Detect which cell encompasses the target text, then output its (X, Y) center coordinate. 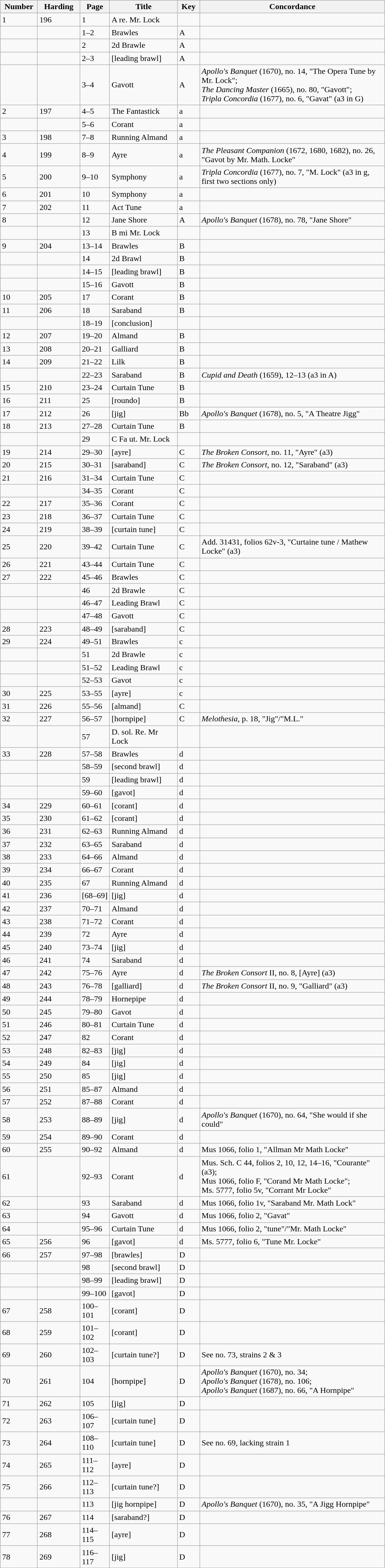
262 (59, 1403)
52 (19, 1037)
268 (59, 1535)
254 (59, 1137)
234 (59, 870)
224 (59, 642)
70–71 (95, 909)
255 (59, 1150)
36–37 (95, 516)
219 (59, 529)
1–2 (95, 33)
85 (95, 1076)
44 (19, 934)
[saraband?] (144, 1517)
59–60 (95, 792)
Ms. 5777, folio 6, "Tune Mr. Locke" (293, 1242)
14–15 (95, 272)
38 (19, 857)
Galliard (144, 349)
208 (59, 349)
58 (19, 1120)
15 (19, 387)
80–81 (95, 1024)
4–5 (95, 111)
71 (19, 1403)
95–96 (95, 1229)
23–24 (95, 387)
66 (19, 1254)
56 (19, 1089)
48 (19, 986)
228 (59, 754)
64–66 (95, 857)
112–113 (95, 1487)
22 (19, 504)
253 (59, 1120)
[roundo] (144, 400)
73–74 (95, 947)
69 (19, 1355)
50 (19, 1012)
34 (19, 805)
205 (59, 297)
206 (59, 310)
240 (59, 947)
9 (19, 246)
Act Tune (144, 207)
246 (59, 1024)
39 (19, 870)
Lilk (144, 362)
214 (59, 452)
46–47 (95, 603)
200 (59, 177)
233 (59, 857)
54 (19, 1063)
98 (95, 1267)
5 (19, 177)
114 (95, 1517)
248 (59, 1050)
60 (19, 1150)
Apollo's Banquet (1670), no. 35, "A Jigg Hornpipe" (293, 1504)
108–110 (95, 1443)
18–19 (95, 323)
8 (19, 220)
53 (19, 1050)
Concordance (293, 7)
264 (59, 1443)
222 (59, 577)
87–88 (95, 1102)
232 (59, 844)
231 (59, 831)
82–83 (95, 1050)
The Fantastick (144, 111)
211 (59, 400)
32 (19, 719)
76 (19, 1517)
The Broken Consort II, no. 8, [Ayre] (a3) (293, 973)
Apollo's Banquet (1678), no. 5, "A Theatre Jigg" (293, 414)
227 (59, 719)
36 (19, 831)
See no. 69, lacking strain 1 (293, 1443)
See no. 73, strains 2 & 3 (293, 1355)
198 (59, 137)
16 (19, 400)
Jane Shore (144, 220)
213 (59, 426)
64 (19, 1229)
Cupid and Death (1659), 12–13 (a3 in A) (293, 375)
197 (59, 111)
D. sol. Re. Mr Lock (144, 736)
53–55 (95, 693)
73 (19, 1443)
216 (59, 478)
260 (59, 1355)
55 (19, 1076)
61–62 (95, 818)
266 (59, 1487)
116–117 (95, 1556)
The Broken Consort, no. 12, "Saraband" (a3) (293, 465)
Apollo's Banquet (1678), no. 78, "Jane Shore" (293, 220)
238 (59, 921)
235 (59, 883)
40 (19, 883)
35 (19, 818)
256 (59, 1242)
243 (59, 986)
[galliard] (144, 986)
84 (95, 1063)
92–93 (95, 1177)
B mi Mr. Lock (144, 233)
207 (59, 336)
104 (95, 1381)
Mus 1066, folio 1, "Allman Mr Math Locke" (293, 1150)
55–56 (95, 706)
220 (59, 547)
250 (59, 1076)
[conclusion] (144, 323)
[brawles] (144, 1254)
225 (59, 693)
75 (19, 1487)
62–63 (95, 831)
42 (19, 909)
23 (19, 516)
99–100 (95, 1293)
31–34 (95, 478)
19–20 (95, 336)
265 (59, 1465)
236 (59, 896)
210 (59, 387)
239 (59, 934)
47–48 (95, 616)
Melothesia, p. 18, "Jig"/"M.L." (293, 719)
90–92 (95, 1150)
259 (59, 1333)
196 (59, 20)
21–22 (95, 362)
31 (19, 706)
79–80 (95, 1012)
226 (59, 706)
230 (59, 818)
A re. Mr. Lock (144, 20)
88–89 (95, 1120)
[jig hornpipe] (144, 1504)
37 (19, 844)
15–16 (95, 284)
2d Brawl (144, 259)
43 (19, 921)
58–59 (95, 767)
247 (59, 1037)
60–61 (95, 805)
68 (19, 1333)
45 (19, 947)
237 (59, 909)
Add. 31431, folios 62v-3, "Curtaine tune / Mathew Locke" (a3) (293, 547)
Apollo's Banquet (1670), no. 34;Apollo's Banquet (1678), no. 106;Apollo's Banquet (1687), no. 66, "A Hornpipe" (293, 1381)
269 (59, 1556)
77 (19, 1535)
43–44 (95, 564)
244 (59, 999)
29–30 (95, 452)
101–102 (95, 1333)
63 (19, 1216)
Mus 1066, folio 2, "Gavat" (293, 1216)
252 (59, 1102)
34–35 (95, 491)
66–67 (95, 870)
94 (95, 1216)
45–46 (95, 577)
49–51 (95, 642)
The Broken Consort, no. 11, "Ayre" (a3) (293, 452)
[almand] (144, 706)
241 (59, 960)
212 (59, 414)
98–99 (95, 1280)
63–65 (95, 844)
96 (95, 1242)
47 (19, 973)
48–49 (95, 629)
30 (19, 693)
8–9 (95, 154)
21 (19, 478)
The Pleasant Companion (1672, 1680, 1682), no. 26, "Gavot by Mr. Math. Locke" (293, 154)
51–52 (95, 668)
6 (19, 194)
27–28 (95, 426)
24 (19, 529)
61 (19, 1177)
78–79 (95, 999)
Page (95, 7)
Mus 1066, folio 1v, "Saraband Mr. Math Lock" (293, 1203)
22–23 (95, 375)
114–115 (95, 1535)
Mus. Sch. C 44, folios 2, 10, 12, 14–16, "Courante" (a3); Mus 1066, folio F, "Corand Mr Math Locke"; Ms. 5777, folio 5v, "Corrant Mr Locke" (293, 1177)
257 (59, 1254)
Key (189, 7)
39–42 (95, 547)
56–57 (95, 719)
199 (59, 154)
221 (59, 564)
97–98 (95, 1254)
71–72 (95, 921)
251 (59, 1089)
Hornepipe (144, 999)
Bb (189, 414)
201 (59, 194)
223 (59, 629)
75–76 (95, 973)
5–6 (95, 124)
3 (19, 137)
28 (19, 629)
78 (19, 1556)
215 (59, 465)
105 (95, 1403)
2–3 (95, 58)
102–103 (95, 1355)
33 (19, 754)
249 (59, 1063)
Harding (59, 7)
41 (19, 896)
13–14 (95, 246)
30–31 (95, 465)
7 (19, 207)
76–78 (95, 986)
217 (59, 504)
[68–69] (95, 896)
229 (59, 805)
35–36 (95, 504)
113 (95, 1504)
Apollo's Banquet (1670), no. 64, "She would if she could" (293, 1120)
3–4 (95, 85)
19 (19, 452)
9–10 (95, 177)
93 (95, 1203)
85–87 (95, 1089)
267 (59, 1517)
218 (59, 516)
The Broken Consort II, no. 9, "Galliard" (a3) (293, 986)
Title (144, 7)
49 (19, 999)
106–107 (95, 1421)
204 (59, 246)
82 (95, 1037)
20 (19, 465)
C Fa ut. Mr. Lock (144, 439)
27 (19, 577)
202 (59, 207)
70 (19, 1381)
245 (59, 1012)
Number (19, 7)
100–101 (95, 1311)
Tripla Concordia (1677), no. 7, "M. Lock" (a3 in g, first two sections only) (293, 177)
52–53 (95, 680)
261 (59, 1381)
Mus 1066, folio 2, "tune"/"Mr. Math Locke" (293, 1229)
209 (59, 362)
242 (59, 973)
111–112 (95, 1465)
4 (19, 154)
38–39 (95, 529)
20–21 (95, 349)
62 (19, 1203)
57–58 (95, 754)
263 (59, 1421)
89–90 (95, 1137)
258 (59, 1311)
65 (19, 1242)
7–8 (95, 137)
